From the cell containing the given text, extract its center point as (x, y) coordinate. 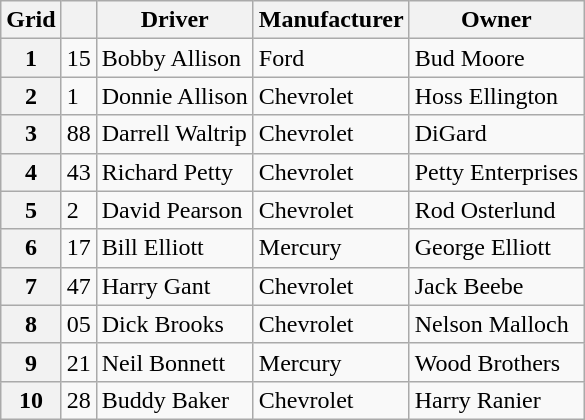
Bobby Allison (174, 58)
Ford (331, 58)
Dick Brooks (174, 324)
Neil Bonnett (174, 362)
Wood Brothers (496, 362)
3 (31, 134)
88 (78, 134)
Buddy Baker (174, 400)
Rod Osterlund (496, 210)
Petty Enterprises (496, 172)
5 (31, 210)
Hoss Ellington (496, 96)
Darrell Waltrip (174, 134)
47 (78, 286)
6 (31, 248)
Harry Ranier (496, 400)
10 (31, 400)
Manufacturer (331, 20)
Bud Moore (496, 58)
7 (31, 286)
Grid (31, 20)
05 (78, 324)
43 (78, 172)
George Elliott (496, 248)
Nelson Malloch (496, 324)
Bill Elliott (174, 248)
9 (31, 362)
8 (31, 324)
Owner (496, 20)
David Pearson (174, 210)
Harry Gant (174, 286)
Jack Beebe (496, 286)
21 (78, 362)
17 (78, 248)
4 (31, 172)
15 (78, 58)
Richard Petty (174, 172)
28 (78, 400)
Driver (174, 20)
DiGard (496, 134)
Donnie Allison (174, 96)
